Identify which cell holds the provided text, then report its [x, y] central coordinate. 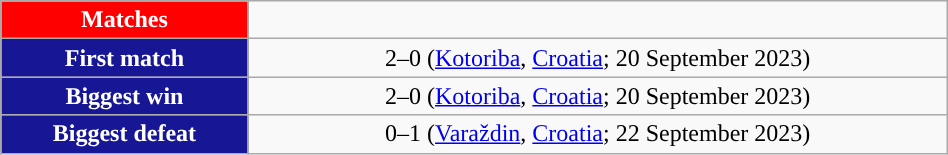
First match [124, 58]
Biggest win [124, 96]
Biggest defeat [124, 134]
0–1 (Varaždin, Croatia; 22 September 2023) [598, 134]
Matches [124, 20]
